Extract the [X, Y] coordinate from the center of the cell holding the provided text.  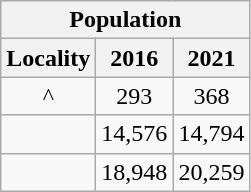
20,259 [212, 172]
368 [212, 96]
^ [48, 96]
293 [134, 96]
14,794 [212, 134]
Population [126, 20]
2021 [212, 58]
Locality [48, 58]
2016 [134, 58]
14,576 [134, 134]
18,948 [134, 172]
